Return the (X, Y) coordinate for the center point of the cell that contains the specified text.  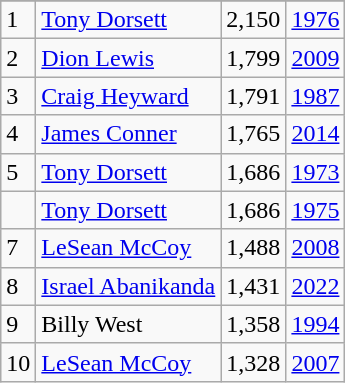
4 (18, 134)
2007 (316, 362)
8 (18, 286)
1,791 (254, 96)
1,358 (254, 324)
1,431 (254, 286)
2022 (316, 286)
1973 (316, 172)
Billy West (128, 324)
James Conner (128, 134)
Dion Lewis (128, 58)
1,488 (254, 248)
9 (18, 324)
2014 (316, 134)
1,765 (254, 134)
1994 (316, 324)
1,799 (254, 58)
5 (18, 172)
7 (18, 248)
1,328 (254, 362)
2,150 (254, 20)
2009 (316, 58)
2008 (316, 248)
1976 (316, 20)
1975 (316, 210)
10 (18, 362)
Craig Heyward (128, 96)
Israel Abanikanda (128, 286)
1987 (316, 96)
3 (18, 96)
2 (18, 58)
1 (18, 20)
